Extract the [X, Y] coordinate from the center of the cell holding the provided text.  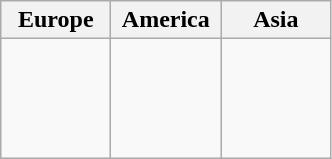
America [166, 20]
Asia [276, 20]
Europe [56, 20]
